Determine the (x, y) coordinate at the center of the cell enclosing the given text.  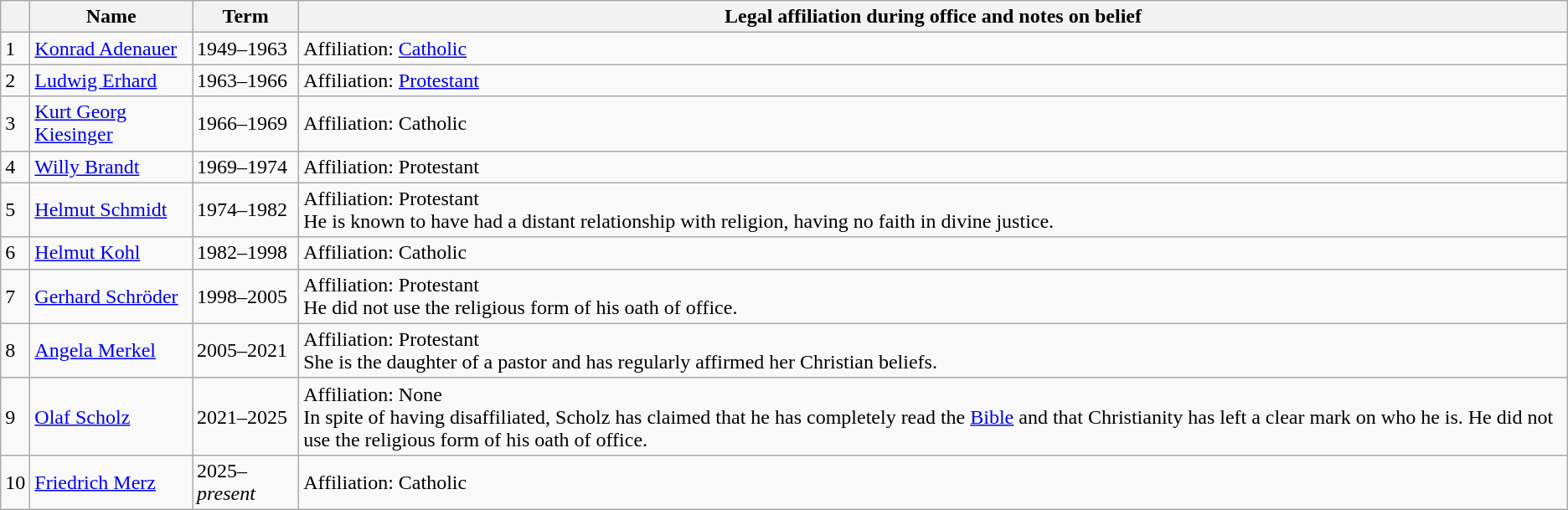
Term (246, 17)
8 (15, 350)
2005–2021 (246, 350)
Willy Brandt (111, 167)
3 (15, 124)
1963–1966 (246, 80)
5 (15, 209)
Friedrich Merz (111, 482)
2 (15, 80)
10 (15, 482)
Gerhard Schröder (111, 296)
9 (15, 416)
Affiliation: ProtestantShe is the daughter of a pastor and has regularly affirmed her Christian beliefs. (933, 350)
Helmut Kohl (111, 253)
1966–1969 (246, 124)
Angela Merkel (111, 350)
1974–1982 (246, 209)
6 (15, 253)
Affiliation: ProtestantHe did not use the religious form of his oath of office. (933, 296)
Olaf Scholz (111, 416)
Affiliation: ProtestantHe is known to have had a distant relationship with religion, having no faith in divine justice. (933, 209)
Konrad Adenauer (111, 49)
Helmut Schmidt (111, 209)
1949–1963 (246, 49)
2021–2025 (246, 416)
1 (15, 49)
2025–present (246, 482)
4 (15, 167)
1982–1998 (246, 253)
Name (111, 17)
Kurt Georg Kiesinger (111, 124)
1998–2005 (246, 296)
Ludwig Erhard (111, 80)
Legal affiliation during office and notes on belief (933, 17)
7 (15, 296)
1969–1974 (246, 167)
